Return (X, Y) of the center of cell containing provided text 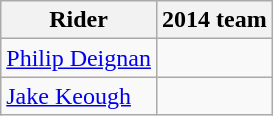
Jake Keough (79, 96)
2014 team (214, 20)
Philip Deignan (79, 58)
Rider (79, 20)
